Search for the cell housing the specified text and yield its (x, y) center coordinate. 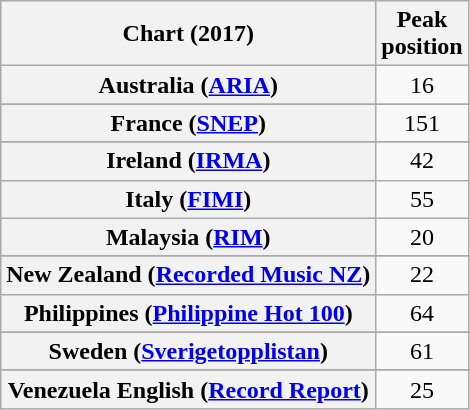
61 (422, 351)
22 (422, 275)
64 (422, 313)
Venezuela English (Record Report) (188, 389)
Chart (2017) (188, 34)
Italy (FIMI) (188, 199)
France (SNEP) (188, 123)
Ireland (IRMA) (188, 161)
Peak position (422, 34)
151 (422, 123)
Australia (ARIA) (188, 85)
42 (422, 161)
New Zealand (Recorded Music NZ) (188, 275)
Philippines (Philippine Hot 100) (188, 313)
Malaysia (RIM) (188, 237)
Sweden (Sverigetopplistan) (188, 351)
16 (422, 85)
20 (422, 237)
25 (422, 389)
55 (422, 199)
